Detect which cell encompasses the target text, then output its (X, Y) center coordinate. 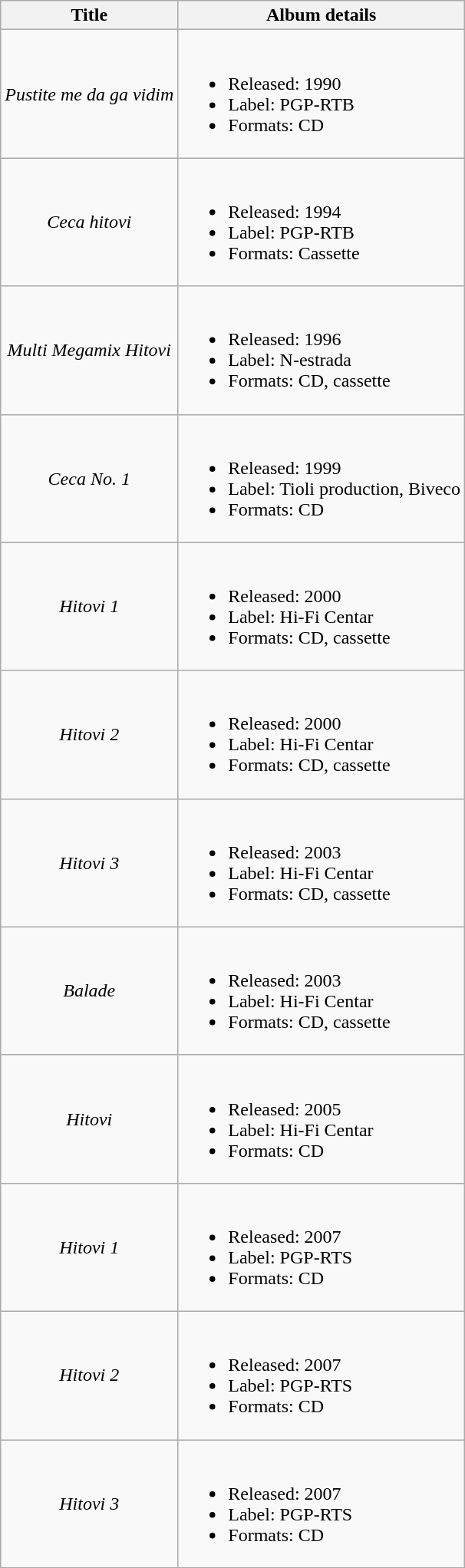
Balade (89, 991)
Released: 1994Label: PGP-RTBFormats: Cassette (322, 222)
Album details (322, 15)
Released: 2005Label: Hi-Fi CentarFormats: CD (322, 1118)
Ceca hitovi (89, 222)
Ceca No. 1 (89, 479)
Released: 1999Label: Tioli production, BivecoFormats: CD (322, 479)
Released: 1990Label: PGP-RTBFormats: CD (322, 94)
Title (89, 15)
Pustite me da ga vidim (89, 94)
Multi Megamix Hitovi (89, 350)
Released: 1996Label: N-estradaFormats: CD, cassette (322, 350)
Hitovi (89, 1118)
